Return [x, y] of the center of cell containing provided text 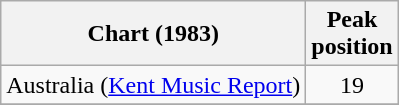
Chart (1983) [154, 34]
Australia (Kent Music Report) [154, 85]
Peakposition [352, 34]
19 [352, 85]
